Identify which cell holds the provided text, then report its [x, y] central coordinate. 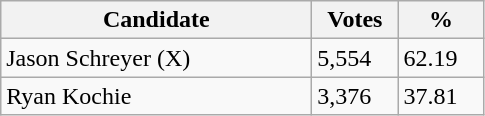
Jason Schreyer (X) [156, 58]
Ryan Kochie [156, 96]
5,554 [355, 58]
37.81 [441, 96]
3,376 [355, 96]
Candidate [156, 20]
Votes [355, 20]
62.19 [441, 58]
% [441, 20]
